For the text-containing cell, return its midpoint in [x, y] coordinate format. 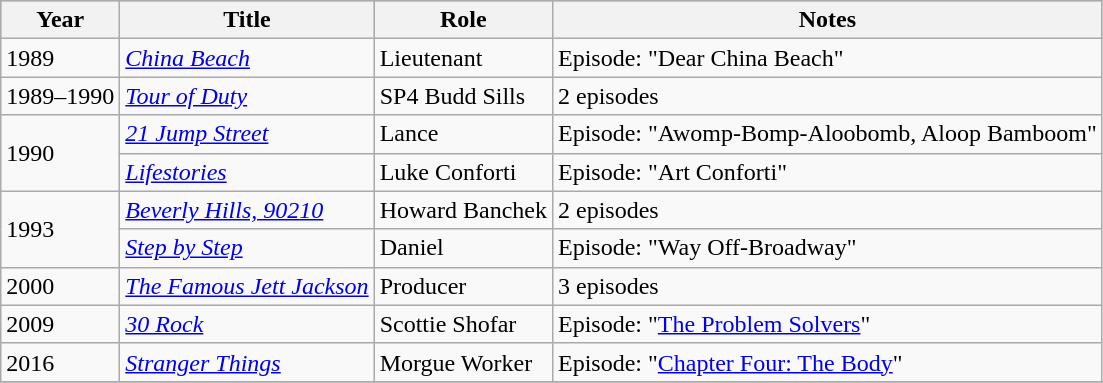
2016 [60, 362]
Episode: "Dear China Beach" [827, 58]
Year [60, 20]
3 episodes [827, 286]
Morgue Worker [463, 362]
Scottie Shofar [463, 324]
SP4 Budd Sills [463, 96]
Lance [463, 134]
Howard Banchek [463, 210]
Step by Step [247, 248]
Producer [463, 286]
1990 [60, 153]
30 Rock [247, 324]
Episode: "The Problem Solvers" [827, 324]
China Beach [247, 58]
The Famous Jett Jackson [247, 286]
Luke Conforti [463, 172]
Role [463, 20]
Episode: "Awomp-Bomp-Aloobomb, Aloop Bamboom" [827, 134]
Notes [827, 20]
2009 [60, 324]
21 Jump Street [247, 134]
Lifestories [247, 172]
Stranger Things [247, 362]
2000 [60, 286]
Episode: "Chapter Four: The Body" [827, 362]
Lieutenant [463, 58]
Beverly Hills, 90210 [247, 210]
1989 [60, 58]
Tour of Duty [247, 96]
1993 [60, 229]
1989–1990 [60, 96]
Daniel [463, 248]
Episode: "Art Conforti" [827, 172]
Title [247, 20]
Episode: "Way Off-Broadway" [827, 248]
